Return [x, y] of the center of cell containing provided text 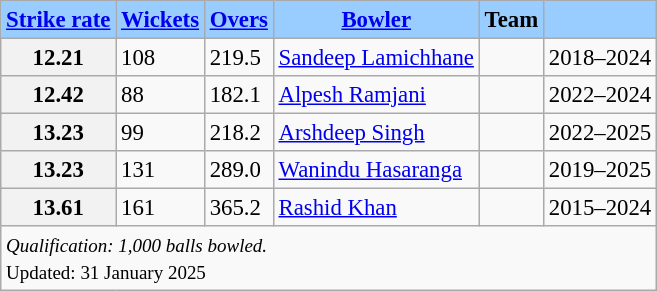
Overs [238, 20]
Bowler [376, 20]
99 [160, 133]
Wickets [160, 20]
2015–2024 [600, 208]
12.42 [58, 95]
88 [160, 95]
2022–2024 [600, 95]
218.2 [238, 133]
161 [160, 208]
12.21 [58, 58]
108 [160, 58]
Team [511, 20]
2022–2025 [600, 133]
219.5 [238, 58]
2019–2025 [600, 170]
131 [160, 170]
Rashid Khan [376, 208]
Wanindu Hasaranga [376, 170]
182.1 [238, 95]
Alpesh Ramjani [376, 95]
2018–2024 [600, 58]
289.0 [238, 170]
13.61 [58, 208]
Qualification: 1,000 balls bowled. Updated: 31 January 2025 [329, 258]
Strike rate [58, 20]
365.2 [238, 208]
Arshdeep Singh [376, 133]
Sandeep Lamichhane [376, 58]
